From the cell containing the given text, extract its center point as (X, Y) coordinate. 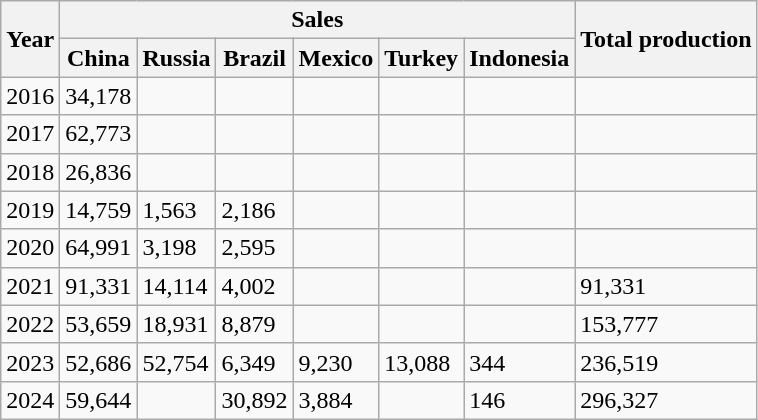
2022 (30, 324)
2016 (30, 96)
2020 (30, 248)
Turkey (422, 58)
236,519 (666, 362)
Year (30, 39)
34,178 (98, 96)
153,777 (666, 324)
26,836 (98, 172)
3,884 (336, 400)
Mexico (336, 58)
13,088 (422, 362)
2019 (30, 210)
344 (520, 362)
2021 (30, 286)
Brazil (254, 58)
8,879 (254, 324)
2,186 (254, 210)
4,002 (254, 286)
59,644 (98, 400)
2024 (30, 400)
2,595 (254, 248)
296,327 (666, 400)
China (98, 58)
14,114 (176, 286)
52,754 (176, 362)
Indonesia (520, 58)
30,892 (254, 400)
62,773 (98, 134)
53,659 (98, 324)
1,563 (176, 210)
Total production (666, 39)
Russia (176, 58)
2017 (30, 134)
3,198 (176, 248)
Sales (318, 20)
52,686 (98, 362)
6,349 (254, 362)
2018 (30, 172)
2023 (30, 362)
146 (520, 400)
14,759 (98, 210)
64,991 (98, 248)
9,230 (336, 362)
18,931 (176, 324)
